Return [X, Y] of the center of cell containing provided text 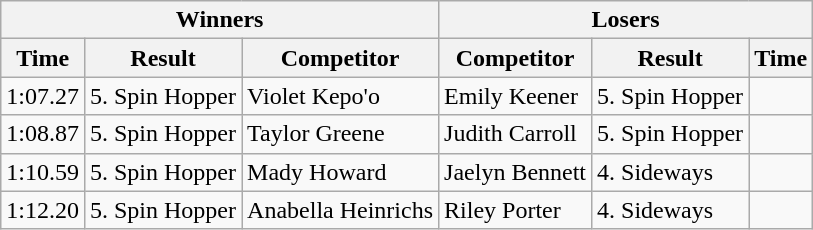
Taylor Greene [340, 134]
Mady Howard [340, 172]
1:07.27 [43, 96]
Jaelyn Bennett [516, 172]
Anabella Heinrichs [340, 210]
1:12.20 [43, 210]
Emily Keener [516, 96]
1:10.59 [43, 172]
Winners [220, 20]
Judith Carroll [516, 134]
1:08.87 [43, 134]
Violet Kepo'o [340, 96]
Losers [626, 20]
Riley Porter [516, 210]
